Identify which cell holds the provided text, then report its [X, Y] central coordinate. 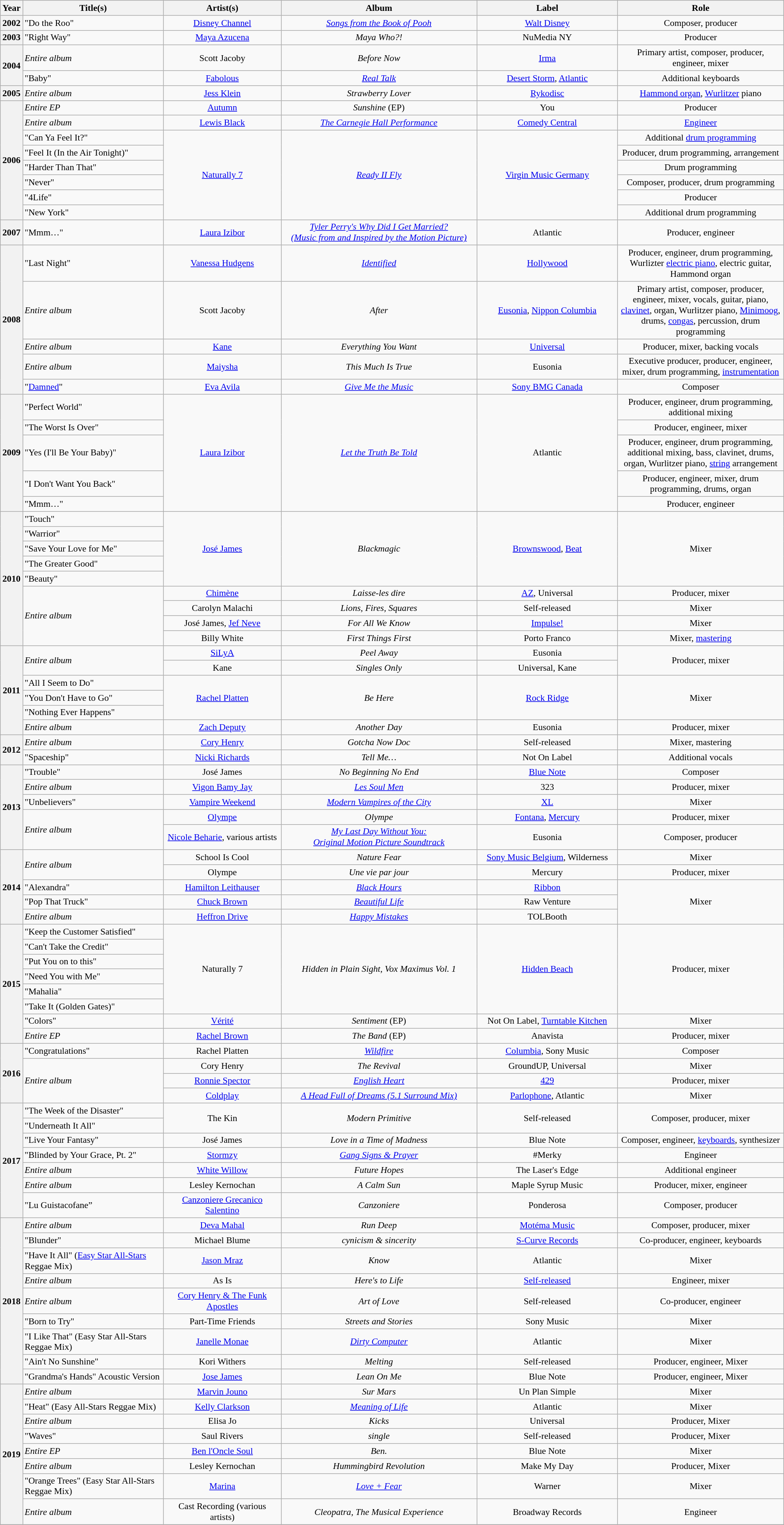
Universal, Kane [547, 668]
2009 [12, 453]
Hollywood [547, 263]
José James, Jef Neve [222, 623]
White Willow [222, 1170]
Marvin Jouno [222, 1392]
Ben l'Oncle Soul [222, 1451]
"Harder Than That" [93, 168]
Producer, engineer, drum programming, Wurlizter electric piano, electric guitar, Hammond organ [700, 263]
429 [547, 1081]
Billy White [222, 638]
2018 [12, 1301]
Wildfire [379, 1051]
Marina [222, 1486]
Producer, mixer, backing vocals [700, 347]
Elisa Jo [222, 1421]
Impulse! [547, 623]
Vérité [222, 1021]
Role [700, 8]
Love in a Time of Madness [379, 1140]
"I Don't Want You Back" [93, 484]
"Mahalia" [93, 991]
Beautiful Life [379, 902]
Deva Mahal [222, 1226]
Maya Who?! [379, 38]
Eva Avila [222, 387]
"Baby" [93, 78]
2005 [12, 93]
Everything You Want [379, 347]
"Pop That Truck" [93, 902]
"Congratulations" [93, 1051]
S-Curve Records [547, 1241]
Canzoniere [379, 1205]
Warner [547, 1486]
A Head Full of Dreams (5.1 Surround Mix) [379, 1096]
Part-Time Friends [222, 1321]
Not On Label, Turntable Kitchen [547, 1021]
Modern Primitive [379, 1118]
Desert Storm, Atlantic [547, 78]
Vampire Weekend [222, 802]
2017 [12, 1161]
Jose James [222, 1377]
Melting [379, 1362]
SiLyA [222, 653]
Motéma Music [547, 1226]
Chuck Brown [222, 902]
Identified [379, 263]
TOLBooth [547, 917]
Producer, mixer, engineer [700, 1185]
323 [547, 787]
Here's to Life [379, 1281]
Lewis Black [222, 123]
Modern Vampires of the City [379, 802]
Co-producer, engineer [700, 1301]
Jason Mraz [222, 1260]
2016 [12, 1073]
Producer, drum programming, arrangement [700, 153]
"Blinded by Your Grace, Pt. 2" [93, 1155]
Parlophone, Atlantic [547, 1096]
Canzoniere Grecanico Salentino [222, 1205]
Executive producer, producer, engineer, mixer, drum programming, instrumentation [700, 366]
Sur Mars [379, 1392]
Irma [547, 58]
Michael Blume [222, 1241]
Janelle Monae [222, 1341]
After [379, 310]
Meaning of Life [379, 1407]
"4Life" [93, 197]
"You Don't Have to Go" [93, 698]
GroundUP, Universal [547, 1066]
Composer, engineer, keyboards, synthesizer [700, 1140]
Album [379, 8]
NuMedia NY [547, 38]
Sony Music Belgium, Wilderness [547, 858]
"Damned" [93, 387]
AZ, Universal [547, 593]
"Lu Guistacofane” [93, 1205]
Kori Withers [222, 1362]
The Carnegie Hall Performance [379, 123]
Maya Azucena [222, 38]
XL [547, 802]
#Merky [547, 1155]
2003 [12, 38]
Stormzy [222, 1155]
Columbia, Sony Music [547, 1051]
Tell Me… [379, 757]
Year [12, 8]
"Ain't No Sunshine" [93, 1362]
"Waves" [93, 1436]
"All I Seem to Do" [93, 683]
"Nothing Ever Happens" [93, 713]
Producer, engineer, drum programming, additional mixing [700, 407]
Art of Love [379, 1301]
"Need You with Me" [93, 977]
"Underneath It All" [93, 1126]
This Much Is True [379, 366]
"I Like That" (Easy Star All-Stars Reggae Mix) [93, 1341]
Producer, engineer, drum programming, additional mixing, bass, clavinet, drums, organ, Wurlitzer piano, string arrangement [700, 453]
Kelly Clarkson [222, 1407]
"Beauty" [93, 579]
"Colors" [93, 1021]
Not On Label [547, 757]
Cory Henry & The Funk Apostles [222, 1301]
"Last Night" [93, 263]
Hidden in Plain Sight, Vox Maximus Vol. 1 [379, 969]
"Save Your Love for Me" [93, 549]
"Have It All" (Easy Star All-Stars Reggae Mix) [93, 1260]
Broadway Records [547, 1512]
cynicism & sincerity [379, 1241]
Sony BMG Canada [547, 387]
Ben. [379, 1451]
2015 [12, 984]
You [547, 108]
The Kin [222, 1118]
Un Plan Simple [547, 1392]
Kicks [379, 1421]
Anavista [547, 1036]
"Do the Roo" [93, 23]
School Is Cool [222, 858]
Let the Truth Be Told [379, 453]
Une vie par jour [379, 872]
Walt Disney [547, 23]
2019 [12, 1454]
Fabolous [222, 78]
Hammond organ, Wurlitzer piano [700, 93]
Maiysha [222, 366]
Black Hours [379, 887]
"Never" [93, 183]
Cast Recording (various artists) [222, 1512]
Title(s) [93, 8]
"The Greater Good" [93, 564]
Sentiment (EP) [379, 1021]
Producer, engineer, mixer [700, 427]
Cleopatra, The Musical Experience [379, 1512]
Streets and Stories [379, 1321]
My Last Day Without You:Original Motion Picture Soundtrack [379, 837]
Maple Syrup Music [547, 1185]
Autumn [222, 108]
"Unbelievers" [93, 802]
Heffron Drive [222, 917]
Tyler Perry's Why Did I Get Married?(Music from and Inspired by the Motion Picture) [379, 232]
Comedy Central [547, 123]
"Blunder" [93, 1241]
Ponderosa [547, 1205]
"Yes (I'll Be Your Baby)" [93, 453]
"Feel It (In the Air Tonight)" [93, 153]
For All We Know [379, 623]
Sony Music [547, 1321]
Virgin Music Germany [547, 175]
Songs from the Book of Pooh [379, 23]
"Can Ya Feel It?" [93, 138]
Coldplay [222, 1096]
Peel Away [379, 653]
"Spaceship" [93, 757]
Vanessa Hudgens [222, 263]
Happy Mistakes [379, 917]
Hidden Beach [547, 969]
2011 [12, 690]
Run Deep [379, 1226]
2006 [12, 160]
"The Worst Is Over" [93, 427]
Mercury [547, 872]
Hummingbird Revolution [379, 1466]
Brownswood, Beat [547, 549]
Drum programming [700, 168]
Raw Venture [547, 902]
Primary artist, composer, producer, engineer, mixer [700, 58]
"Born to Try" [93, 1321]
Hamilton Leithauser [222, 887]
Eusonia, Nippon Columbia [547, 310]
Nicole Beharie, various artists [222, 837]
The Band (EP) [379, 1036]
Additional vocals [700, 757]
2010 [12, 579]
Porto Franco [547, 638]
2008 [12, 320]
Gotcha Now Doc [379, 743]
Ready II Fly [379, 175]
Make My Day [547, 1466]
Rock Ridge [547, 697]
First Things First [379, 638]
Ronnie Spector [222, 1081]
Disney Channel [222, 23]
Ribbon [547, 887]
Rachel Brown [222, 1036]
English Heart [379, 1081]
Chimène [222, 593]
Artist(s) [222, 8]
Engineer, mixer [700, 1281]
Singles Only [379, 668]
No Beginning No End [379, 772]
Know [379, 1260]
Blackmagic [379, 549]
"Keep the Customer Satisfied" [93, 932]
Zach Deputy [222, 728]
"Right Way" [93, 38]
Lions, Fires, Squares [379, 608]
"Warrior" [93, 534]
2002 [12, 23]
Strawberry Lover [379, 93]
Composer, producer, drum programming [700, 183]
Nature Fear [379, 858]
"Trouble" [93, 772]
Additional keyboards [700, 78]
Les Soul Men [379, 787]
"New York" [93, 212]
Laisse-les dire [379, 593]
Vigon Bamy Jay [222, 787]
Jess Klein [222, 93]
Additional engineer [700, 1170]
Carolyn Malachi [222, 608]
Real Talk [379, 78]
2013 [12, 807]
2007 [12, 232]
2014 [12, 887]
Gang Signs & Prayer [379, 1155]
Nicki Richards [222, 757]
Love + Fear [379, 1486]
The Revival [379, 1066]
"Take It (Golden Gates)" [93, 1006]
Co-producer, engineer, keyboards [700, 1241]
A Calm Sun [379, 1185]
Rykodisc [547, 93]
As Is [222, 1281]
Before Now [379, 58]
single [379, 1436]
Future Hopes [379, 1170]
Be Here [379, 697]
Producer, engineer, mixer, drum programming, drums, organ [700, 484]
"Touch" [93, 519]
"Live Your Fantasy" [93, 1140]
Sunshine (EP) [379, 108]
"Can't Take the Credit" [93, 947]
"Orange Trees" (Easy Star All-Stars Reggae Mix) [93, 1486]
"Perfect World" [93, 407]
"Put You on to this" [93, 962]
Fontana, Mercury [547, 817]
"The Week of the Disaster" [93, 1111]
Another Day [379, 728]
Dirty Computer [379, 1341]
Saul Rivers [222, 1436]
2004 [12, 65]
Give Me the Music [379, 387]
"Heat" (Easy All-Stars Reggae Mix) [93, 1407]
The Laser's Edge [547, 1170]
2012 [12, 750]
"Grandma's Hands" Acoustic Version [93, 1377]
"Alexandra" [93, 887]
Label [547, 8]
Lean On Me [379, 1377]
